From the cell containing the given text, extract its center point as [x, y] coordinate. 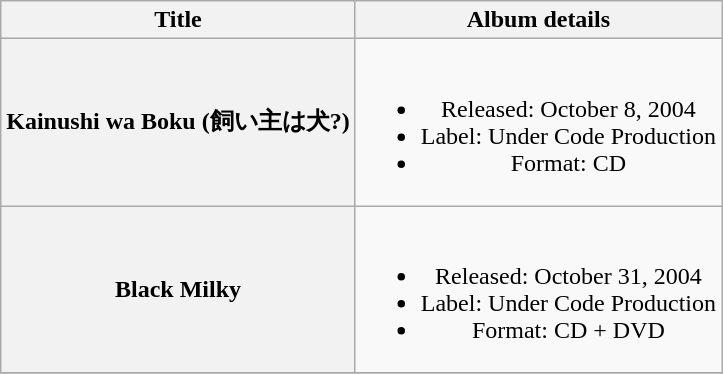
Black Milky [178, 290]
Album details [538, 20]
Title [178, 20]
Kainushi wa Boku (飼い主は犬?) [178, 122]
Released: October 8, 2004Label: Under Code ProductionFormat: CD [538, 122]
Released: October 31, 2004Label: Under Code ProductionFormat: CD + DVD [538, 290]
